Determine the (x, y) coordinate at the center of the cell enclosing the given text.  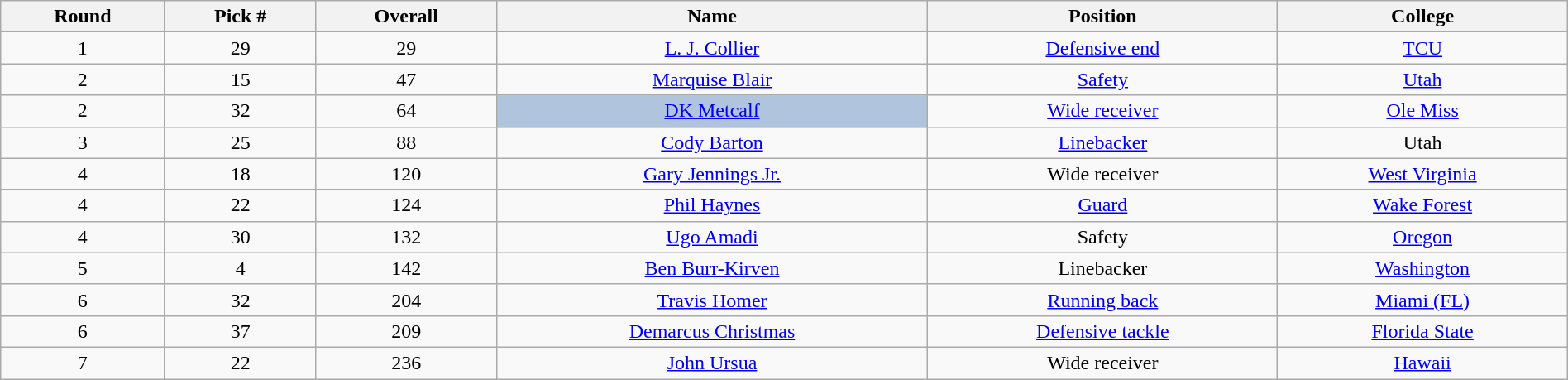
DK Metcalf (712, 111)
236 (406, 363)
Marquise Blair (712, 79)
142 (406, 268)
Wake Forest (1422, 205)
5 (83, 268)
Defensive end (1103, 48)
37 (240, 331)
132 (406, 237)
L. J. Collier (712, 48)
Round (83, 17)
Demarcus Christmas (712, 331)
Overall (406, 17)
120 (406, 174)
204 (406, 300)
Hawaii (1422, 363)
Ole Miss (1422, 111)
Washington (1422, 268)
Defensive tackle (1103, 331)
Cody Barton (712, 142)
Gary Jennings Jr. (712, 174)
Florida State (1422, 331)
Ben Burr-Kirven (712, 268)
West Virginia (1422, 174)
30 (240, 237)
Guard (1103, 205)
47 (406, 79)
88 (406, 142)
3 (83, 142)
1 (83, 48)
Phil Haynes (712, 205)
Oregon (1422, 237)
Ugo Amadi (712, 237)
25 (240, 142)
7 (83, 363)
64 (406, 111)
John Ursua (712, 363)
124 (406, 205)
Running back (1103, 300)
TCU (1422, 48)
209 (406, 331)
Position (1103, 17)
Name (712, 17)
Travis Homer (712, 300)
College (1422, 17)
15 (240, 79)
Miami (FL) (1422, 300)
18 (240, 174)
Pick # (240, 17)
